Determine the (x, y) coordinate at the center of the cell enclosing the given text.  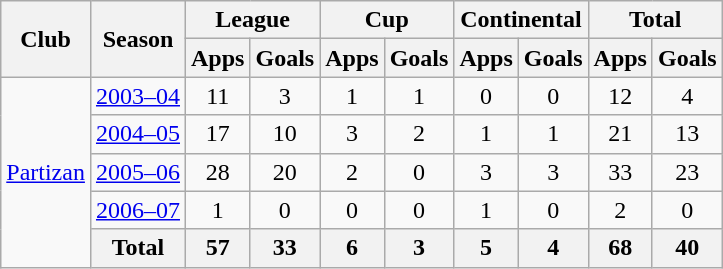
57 (218, 248)
23 (687, 172)
5 (486, 248)
21 (620, 134)
11 (218, 96)
Cup (387, 20)
2004–05 (138, 134)
12 (620, 96)
20 (285, 172)
Partizan (46, 172)
10 (285, 134)
2003–04 (138, 96)
Continental (521, 20)
League (253, 20)
17 (218, 134)
28 (218, 172)
Club (46, 39)
68 (620, 248)
2006–07 (138, 210)
40 (687, 248)
Season (138, 39)
6 (352, 248)
2005–06 (138, 172)
13 (687, 134)
